Determine the [X, Y] coordinate at the center of the cell enclosing the given text.  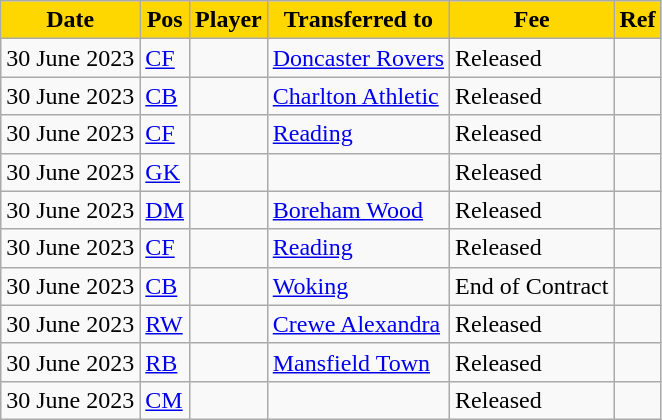
Crewe Alexandra [358, 324]
Player [229, 20]
RB [165, 362]
Boreham Wood [358, 210]
Fee [532, 20]
Woking [358, 286]
Pos [165, 20]
DM [165, 210]
Ref [638, 20]
CM [165, 400]
GK [165, 172]
Date [70, 20]
Doncaster Rovers [358, 58]
Charlton Athletic [358, 96]
Transferred to [358, 20]
Mansfield Town [358, 362]
RW [165, 324]
End of Contract [532, 286]
